Extract the [X, Y] coordinate from the center of the cell holding the provided text.  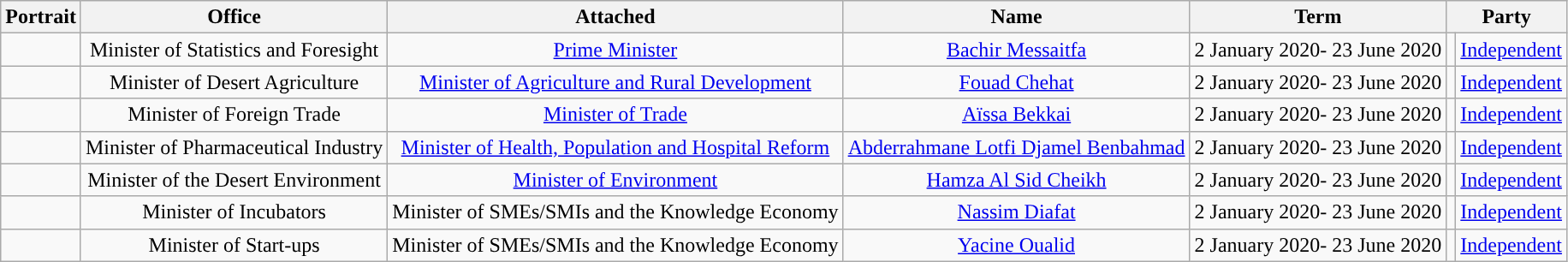
Term [1318, 17]
Portrait [41, 17]
Hamza Al Sid Cheikh [1017, 180]
Fouad Chehat [1017, 82]
Minister of Desert Agriculture [234, 82]
Abderrahmane Lotfi Djamel Benbahmad [1017, 147]
Prime Minister [615, 50]
Bachir Messaitfa [1017, 50]
Party [1506, 17]
Minister of Foreign Trade [234, 115]
Minister of Trade [615, 115]
Attached [615, 17]
Minister of Agriculture and Rural Development [615, 82]
Name [1017, 17]
Minister of Health, Population and Hospital Reform [615, 147]
Minister of Environment [615, 180]
Minister of Statistics and Foresight [234, 50]
Nassim Diafat [1017, 212]
Minister of Pharmaceutical Industry [234, 147]
Minister of Start-ups [234, 245]
Office [234, 17]
Aïssa Bekkai [1017, 115]
Minister of the Desert Environment [234, 180]
Minister of Incubators [234, 212]
Yacine Oualid [1017, 245]
